Output the [X, Y] coordinate of the center of the cell containing the given text.  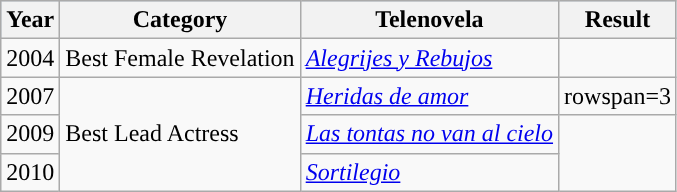
2007 [30, 96]
Year [30, 20]
2009 [30, 134]
Las tontas no van al cielo [429, 134]
Result [618, 20]
Alegrijes y Rebujos [429, 58]
Telenovela [429, 20]
rowspan=3 [618, 96]
2010 [30, 172]
Heridas de amor [429, 96]
Best Female Revelation [180, 58]
Best Lead Actress [180, 134]
2004 [30, 58]
Category [180, 20]
Sortilegio [429, 172]
